Extract the [X, Y] coordinate from the center of the cell holding the provided text.  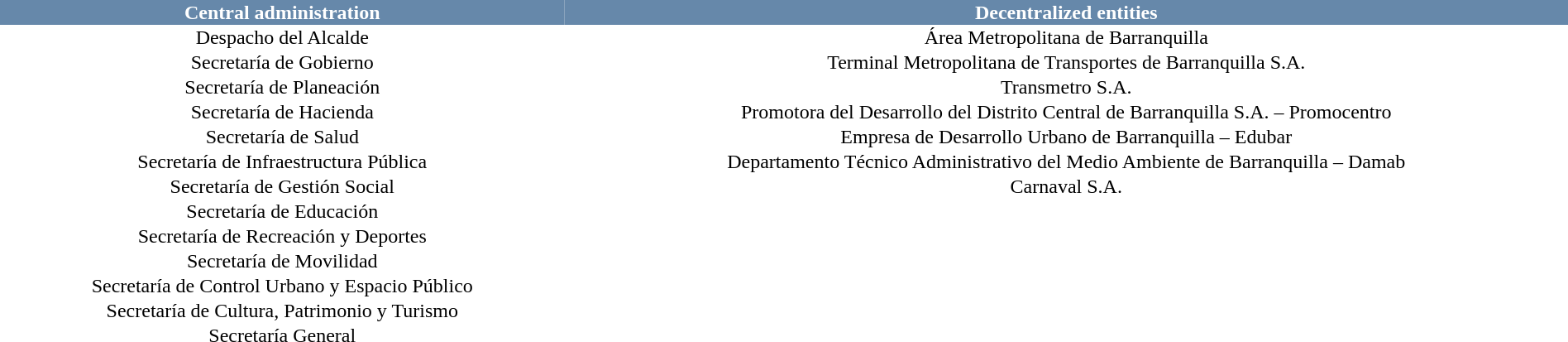
Promotora del Desarrollo del Distrito Central de Barranquilla S.A. – Promocentro [1066, 112]
Secretaría de Hacienda [282, 112]
Secretaría de Recreación y Deportes [282, 236]
Secretaría de Gobierno [282, 62]
Departamento Técnico Administrativo del Medio Ambiente de Barranquilla – Damab [1066, 161]
Secretaría de Cultura, Patrimonio y Turismo [282, 311]
Central administration [282, 12]
Empresa de Desarrollo Urbano de Barranquilla – Edubar [1066, 137]
Secretaría de Infraestructura Pública [282, 161]
Secretaría de Gestión Social [282, 186]
Secretaría de Educación [282, 211]
Área Metropolitana de Barranquilla [1066, 37]
Terminal Metropolitana de Transportes de Barranquilla S.A. [1066, 62]
Secretaría de Control Urbano y Espacio Público [282, 286]
Despacho del Alcalde [282, 37]
Carnaval S.A. [1066, 186]
Secretaría de Salud [282, 137]
Decentralized entities [1066, 12]
Secretaría de Movilidad [282, 261]
Secretaría de Planeación [282, 87]
Transmetro S.A. [1066, 87]
